Identify which cell holds the provided text, then report its (X, Y) central coordinate. 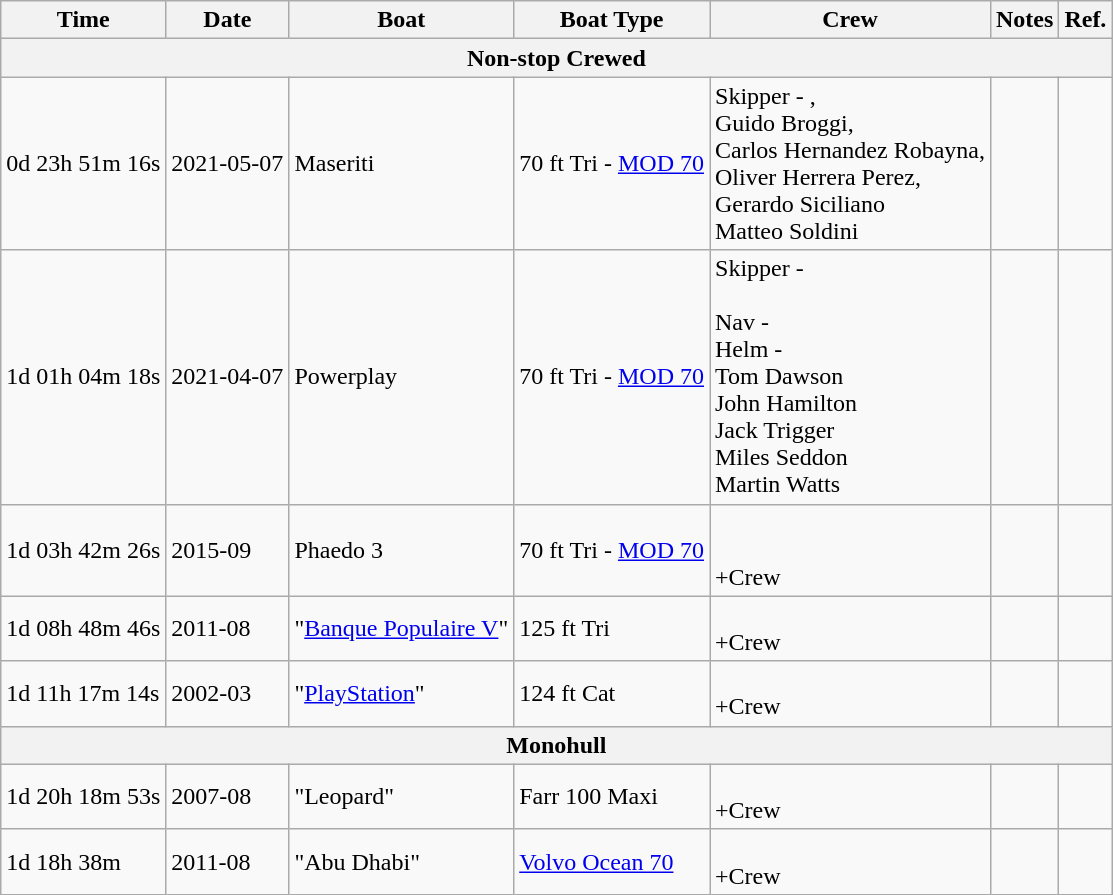
Time (84, 20)
Volvo Ocean 70 (612, 862)
Powerplay (402, 377)
1d 18h 38m (84, 862)
2021-05-07 (228, 164)
2015-09 (228, 550)
Boat (402, 20)
2007-08 (228, 796)
Crew (850, 20)
Monohull (556, 745)
"Leopard" (402, 796)
"Banque Populaire V" (402, 628)
124 ft Cat (612, 694)
1d 20h 18m 53s (84, 796)
2021-04-07 (228, 377)
Skipper - ,Guido Broggi,Carlos Hernandez Robayna,Oliver Herrera Perez,Gerardo SicilianoMatteo Soldini (850, 164)
125 ft Tri (612, 628)
"PlayStation" (402, 694)
Farr 100 Maxi (612, 796)
1d 03h 42m 26s (84, 550)
Boat Type (612, 20)
1d 11h 17m 14s (84, 694)
Maseriti (402, 164)
Non-stop Crewed (556, 58)
1d 08h 48m 46s (84, 628)
Ref. (1086, 20)
Notes (1024, 20)
Skipper - Nav - Helm - Tom Dawson John Hamilton Jack Trigger Miles Seddon Martin Watts (850, 377)
2002-03 (228, 694)
0d 23h 51m 16s (84, 164)
Date (228, 20)
"Abu Dhabi" (402, 862)
Phaedo 3 (402, 550)
1d 01h 04m 18s (84, 377)
